Scan for the cell matching the given text and deliver its (x, y) coordinate at center. 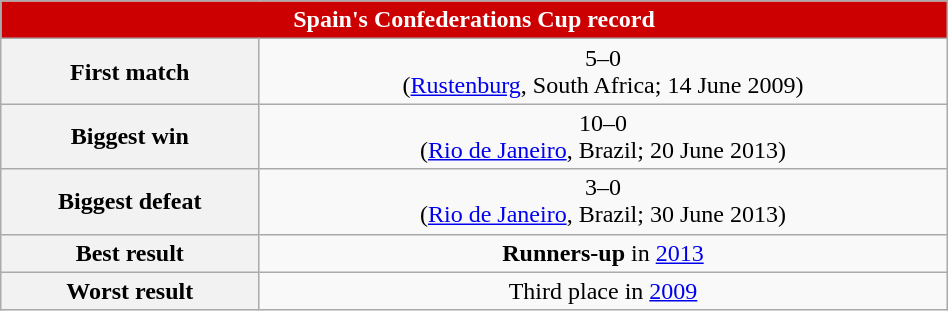
Biggest defeat (130, 202)
Third place in 2009 (603, 291)
Worst result (130, 291)
3–0 (Rio de Janeiro, Brazil; 30 June 2013) (603, 202)
10–0 (Rio de Janeiro, Brazil; 20 June 2013) (603, 136)
Biggest win (130, 136)
Best result (130, 253)
Spain's Confederations Cup record (474, 20)
5–0 (Rustenburg, South Africa; 14 June 2009) (603, 72)
Runners-up in 2013 (603, 253)
First match (130, 72)
